Output the (X, Y) coordinate of the center of the cell containing the given text.  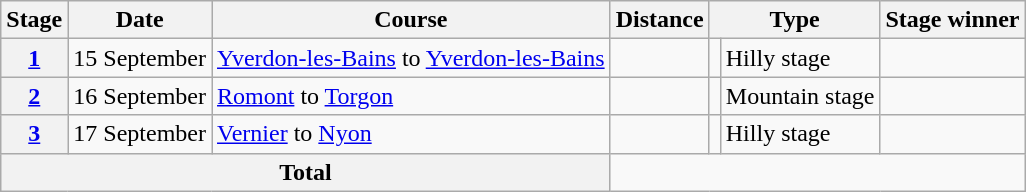
Stage winner (952, 20)
Date (140, 20)
3 (34, 134)
2 (34, 96)
Romont to Torgon (412, 96)
Mountain stage (800, 96)
Total (306, 172)
Vernier to Nyon (412, 134)
1 (34, 58)
Course (412, 20)
Type (794, 20)
Yverdon-les-Bains to Yverdon-les-Bains (412, 58)
16 September (140, 96)
Stage (34, 20)
17 September (140, 134)
15 September (140, 58)
Distance (660, 20)
